Search for the cell housing the specified text and yield its [X, Y] center coordinate. 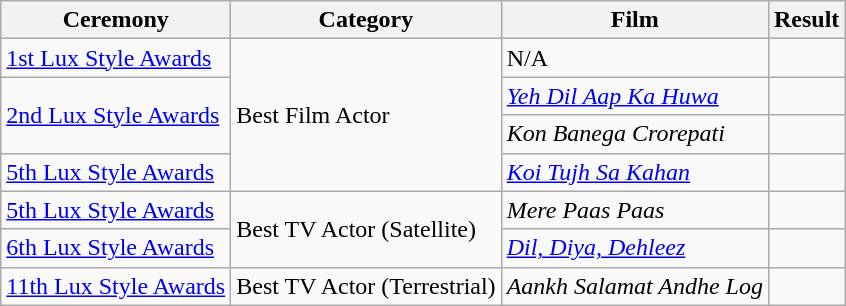
Category [366, 20]
Film [634, 20]
Result [806, 20]
Best Film Actor [366, 115]
Koi Tujh Sa Kahan [634, 172]
Aankh Salamat Andhe Log [634, 286]
Yeh Dil Aap Ka Huwa [634, 96]
6th Lux Style Awards [116, 248]
2nd Lux Style Awards [116, 115]
Ceremony [116, 20]
N/A [634, 58]
11th Lux Style Awards [116, 286]
Kon Banega Crorepati [634, 134]
Best TV Actor (Satellite) [366, 229]
Best TV Actor (Terrestrial) [366, 286]
Mere Paas Paas [634, 210]
Dil, Diya, Dehleez [634, 248]
1st Lux Style Awards [116, 58]
